Output the [X, Y] coordinate of the center of the cell containing the given text.  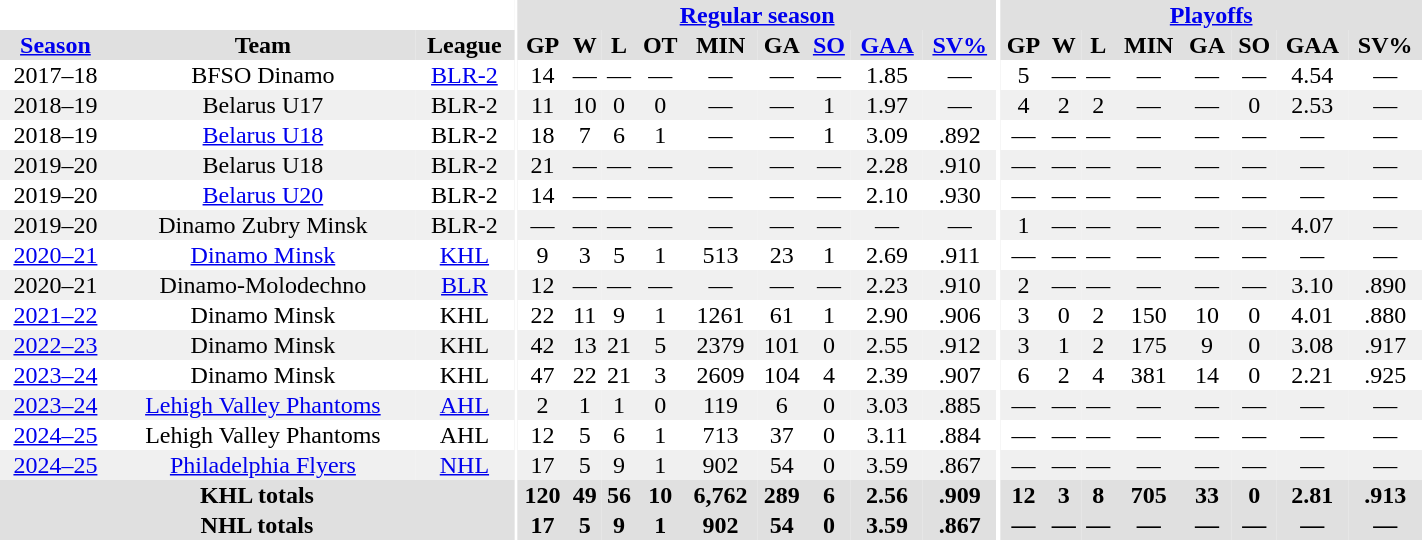
2.28 [887, 165]
Belarus U20 [263, 195]
2379 [720, 345]
1.85 [887, 75]
2021–22 [56, 315]
2022–23 [56, 345]
6,762 [720, 495]
.911 [960, 255]
3.09 [887, 135]
.930 [960, 195]
Dinamo Zubry Minsk [263, 225]
1.97 [887, 105]
56 [619, 495]
3.03 [887, 405]
37 [782, 435]
42 [543, 345]
175 [1148, 345]
.892 [960, 135]
289 [782, 495]
2.21 [1312, 375]
23 [782, 255]
2.39 [887, 375]
61 [782, 315]
2609 [720, 375]
OT [660, 45]
BFSO Dinamo [263, 75]
.917 [1385, 345]
KHL totals [257, 495]
.906 [960, 315]
705 [1148, 495]
2.55 [887, 345]
2017–18 [56, 75]
47 [543, 375]
513 [720, 255]
381 [1148, 375]
League [464, 45]
120 [543, 495]
2.23 [887, 285]
.909 [960, 495]
3.08 [1312, 345]
.884 [960, 435]
.925 [1385, 375]
4.07 [1312, 225]
150 [1148, 315]
4.01 [1312, 315]
3.10 [1312, 285]
.912 [960, 345]
7 [584, 135]
.880 [1385, 315]
33 [1207, 495]
8 [1098, 495]
2.69 [887, 255]
2.90 [887, 315]
.890 [1385, 285]
4.54 [1312, 75]
2.53 [1312, 105]
13 [584, 345]
NHL totals [257, 525]
Dinamo-Molodechno [263, 285]
2.56 [887, 495]
Belarus U17 [263, 105]
18 [543, 135]
713 [720, 435]
.913 [1385, 495]
BLR [464, 285]
Philadelphia Flyers [263, 465]
.907 [960, 375]
2.81 [1312, 495]
Team [263, 45]
Regular season [758, 15]
Season [56, 45]
NHL [464, 465]
Playoffs [1211, 15]
104 [782, 375]
119 [720, 405]
49 [584, 495]
2.10 [887, 195]
101 [782, 345]
1261 [720, 315]
.885 [960, 405]
3.11 [887, 435]
